Determine the (x, y) coordinate at the center of the cell enclosing the given text.  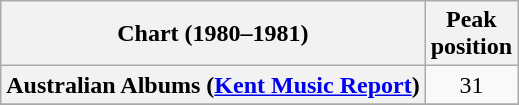
31 (471, 85)
Australian Albums (Kent Music Report) (213, 85)
Chart (1980–1981) (213, 34)
Peakposition (471, 34)
